Extract the [X, Y] coordinate from the center of the cell holding the provided text.  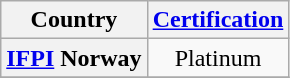
Country [74, 20]
Platinum [218, 58]
IFPI Norway [74, 58]
Certification [218, 20]
